Determine the (x, y) coordinate at the center of the cell enclosing the given text.  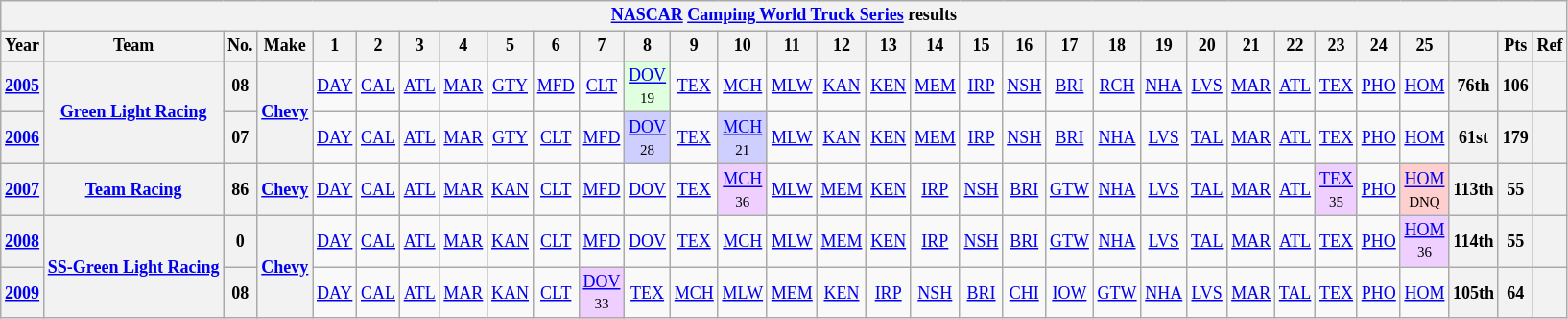
10 (743, 46)
113th (1474, 189)
TEX35 (1337, 189)
MCH36 (743, 189)
Green Light Racing (132, 111)
64 (1515, 293)
07 (240, 138)
1 (335, 46)
7 (602, 46)
12 (842, 46)
22 (1295, 46)
0 (240, 241)
25 (1424, 46)
13 (889, 46)
76th (1474, 86)
106 (1515, 86)
6 (556, 46)
5 (511, 46)
9 (694, 46)
24 (1378, 46)
2009 (23, 293)
RCH (1117, 86)
19 (1164, 46)
NASCAR Camping World Truck Series results (784, 15)
HOM36 (1424, 241)
15 (981, 46)
14 (935, 46)
16 (1025, 46)
2005 (23, 86)
17 (1070, 46)
Team Racing (132, 189)
8 (648, 46)
11 (792, 46)
3 (419, 46)
21 (1251, 46)
Make (285, 46)
DOV33 (602, 293)
2 (378, 46)
114th (1474, 241)
18 (1117, 46)
179 (1515, 138)
23 (1337, 46)
No. (240, 46)
20 (1207, 46)
DOV28 (648, 138)
105th (1474, 293)
SS-Green Light Racing (132, 267)
IOW (1070, 293)
86 (240, 189)
2006 (23, 138)
CHI (1025, 293)
Team (132, 46)
HOMDNQ (1424, 189)
Pts (1515, 46)
Year (23, 46)
Ref (1550, 46)
DOV19 (648, 86)
4 (463, 46)
2008 (23, 241)
MCH21 (743, 138)
2007 (23, 189)
61st (1474, 138)
